Pinpoint the cell where the given text exists, returning its [x, y] midpoint coordinate. 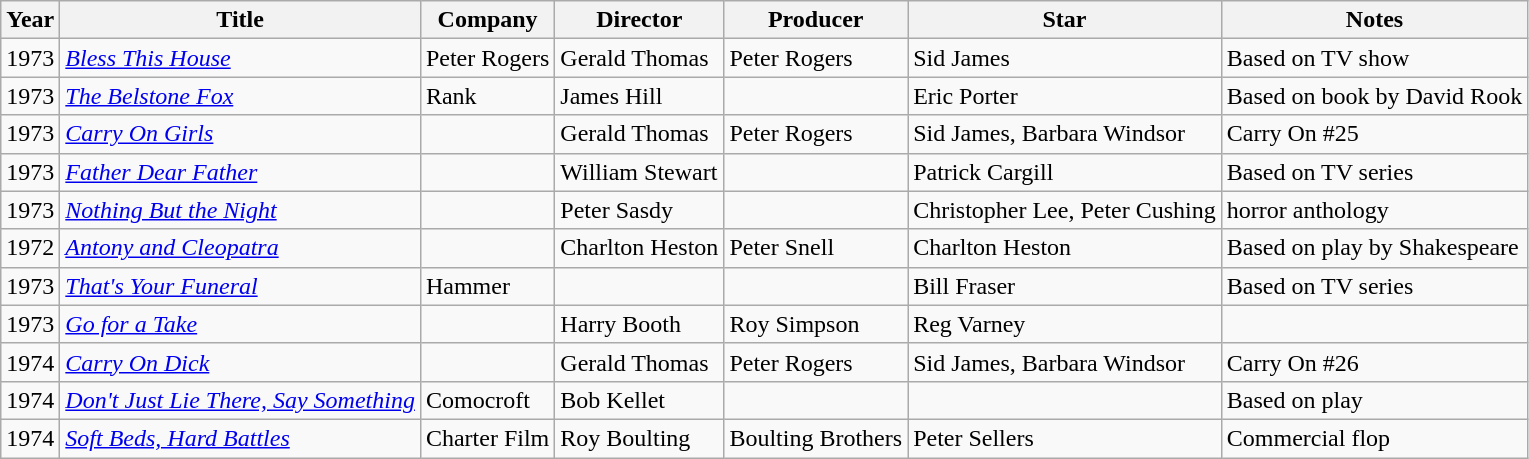
Roy Boulting [640, 438]
Based on play by Shakespeare [1374, 248]
Year [30, 20]
Patrick Cargill [1065, 172]
Go for a Take [240, 324]
Peter Snell [816, 248]
Don't Just Lie There, Say Something [240, 400]
Bob Kellet [640, 400]
Reg Varney [1065, 324]
Nothing But the Night [240, 210]
Christopher Lee, Peter Cushing [1065, 210]
Carry On #26 [1374, 362]
Producer [816, 20]
Sid James [1065, 58]
That's Your Funeral [240, 286]
Harry Booth [640, 324]
Star [1065, 20]
Charter Film [487, 438]
Carry On Girls [240, 134]
Boulting Brothers [816, 438]
Rank [487, 96]
Title [240, 20]
Roy Simpson [816, 324]
William Stewart [640, 172]
Bill Fraser [1065, 286]
Based on book by David Rook [1374, 96]
Notes [1374, 20]
Commercial flop [1374, 438]
Eric Porter [1065, 96]
Father Dear Father [240, 172]
horror anthology [1374, 210]
Antony and Cleopatra [240, 248]
Based on play [1374, 400]
Bless This House [240, 58]
James Hill [640, 96]
Based on TV show [1374, 58]
Carry On #25 [1374, 134]
The Belstone Fox [240, 96]
Soft Beds, Hard Battles [240, 438]
Comocroft [487, 400]
Peter Sellers [1065, 438]
Company [487, 20]
Peter Sasdy [640, 210]
Director [640, 20]
1972 [30, 248]
Hammer [487, 286]
Carry On Dick [240, 362]
